Detect which cell encompasses the target text, then output its (X, Y) center coordinate. 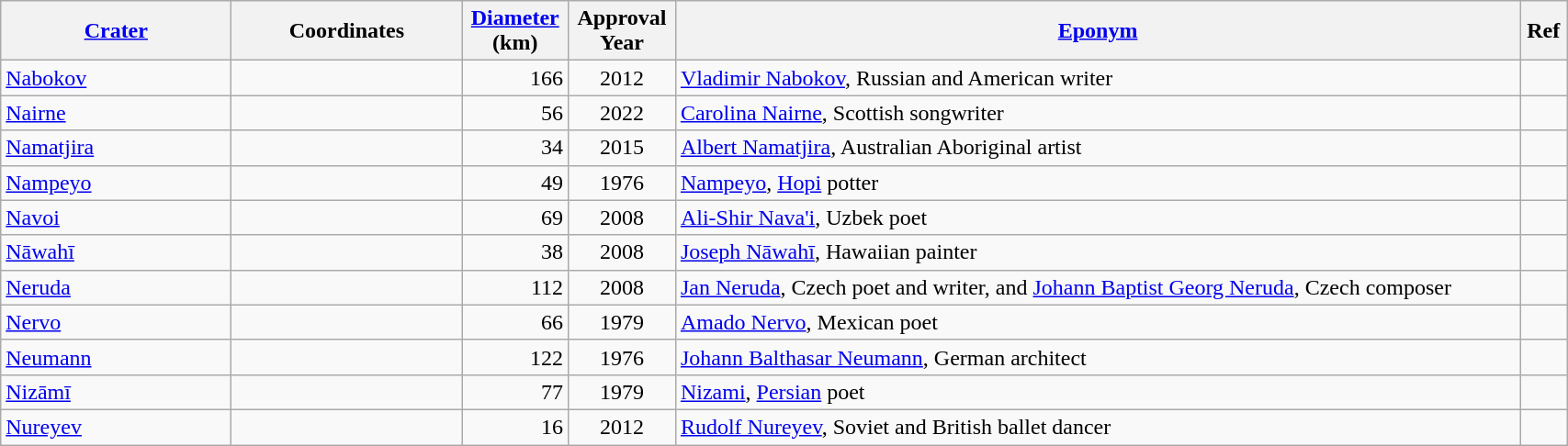
112 (515, 287)
69 (515, 217)
Crater (116, 31)
49 (515, 183)
Eponym (1097, 31)
2022 (623, 113)
Nabokov (116, 78)
Joseph Nāwahī, Hawaiian painter (1097, 252)
77 (515, 392)
Neruda (116, 287)
Nampeyo, Hopi potter (1097, 183)
56 (515, 113)
Nizāmī (116, 392)
166 (515, 78)
16 (515, 427)
38 (515, 252)
Coordinates (347, 31)
Nervo (116, 322)
Navoi (116, 217)
122 (515, 357)
Nairne (116, 113)
ApprovalYear (623, 31)
Diameter(km) (515, 31)
Albert Namatjira, Australian Aboriginal artist (1097, 148)
Johann Balthasar Neumann, German architect (1097, 357)
Nāwahī (116, 252)
Ali-Shir Nava'i, Uzbek poet (1097, 217)
66 (515, 322)
Nizami, Persian poet (1097, 392)
Amado Nervo, Mexican poet (1097, 322)
2015 (623, 148)
Vladimir Nabokov, Russian and American writer (1097, 78)
34 (515, 148)
Rudolf Nureyev, Soviet and British ballet dancer (1097, 427)
Ref (1543, 31)
Nureyev (116, 427)
Namatjira (116, 148)
Nampeyo (116, 183)
Neumann (116, 357)
Jan Neruda, Czech poet and writer, and Johann Baptist Georg Neruda, Czech composer (1097, 287)
Carolina Nairne, Scottish songwriter (1097, 113)
